Search for the cell housing the specified text and yield its [x, y] center coordinate. 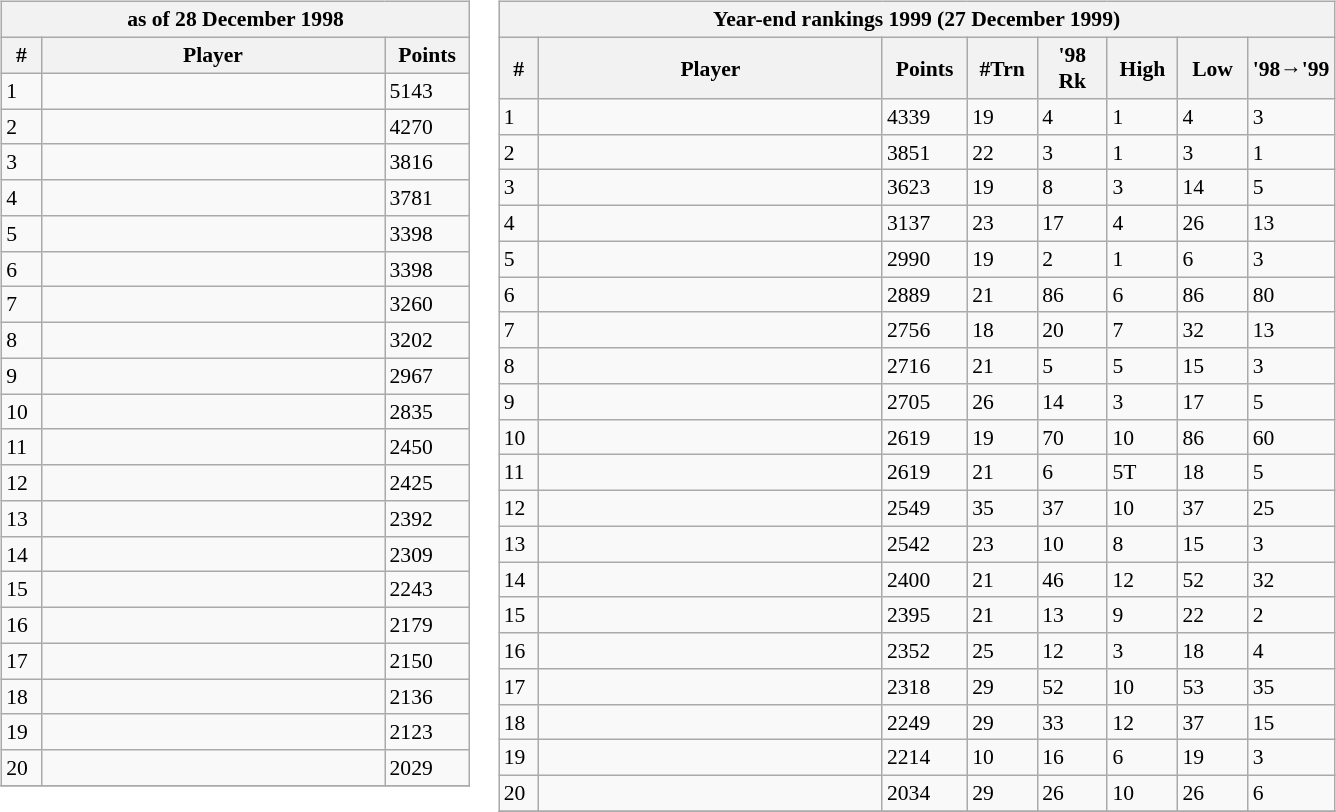
2214 [924, 758]
3623 [924, 188]
2450 [426, 447]
'98→'99 [1292, 68]
33 [1072, 722]
3137 [924, 223]
High [1142, 68]
3851 [924, 152]
2967 [426, 376]
5T [1142, 473]
2309 [426, 554]
2150 [426, 661]
3781 [426, 198]
2243 [426, 590]
2889 [924, 295]
2318 [924, 687]
46 [1072, 580]
#Trn [1002, 68]
2716 [924, 366]
Low [1212, 68]
53 [1212, 687]
2249 [924, 722]
2756 [924, 330]
2705 [924, 402]
60 [1292, 437]
2835 [426, 412]
4270 [426, 127]
70 [1072, 437]
2549 [924, 508]
2029 [426, 768]
80 [1292, 295]
2400 [924, 580]
3260 [426, 305]
2395 [924, 615]
5143 [426, 91]
2990 [924, 259]
2179 [426, 625]
Year-end rankings 1999 (27 December 1999) [917, 20]
as of 28 December 1998 [235, 20]
2425 [426, 483]
2136 [426, 697]
3202 [426, 340]
2123 [426, 732]
2034 [924, 793]
2542 [924, 544]
4339 [924, 117]
3816 [426, 162]
'98 Rk [1072, 68]
2392 [426, 519]
2352 [924, 651]
